For the text-containing cell, return its midpoint in (X, Y) coordinate format. 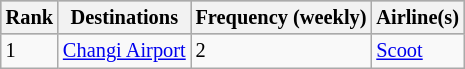
Frequency (weekly) (282, 17)
2 (282, 51)
Changi Airport (124, 51)
Destinations (124, 17)
1 (30, 51)
Rank (30, 17)
Scoot (417, 51)
Airline(s) (417, 17)
